Find where the given text appears and provide that cell's center as (X, Y) coordinate. 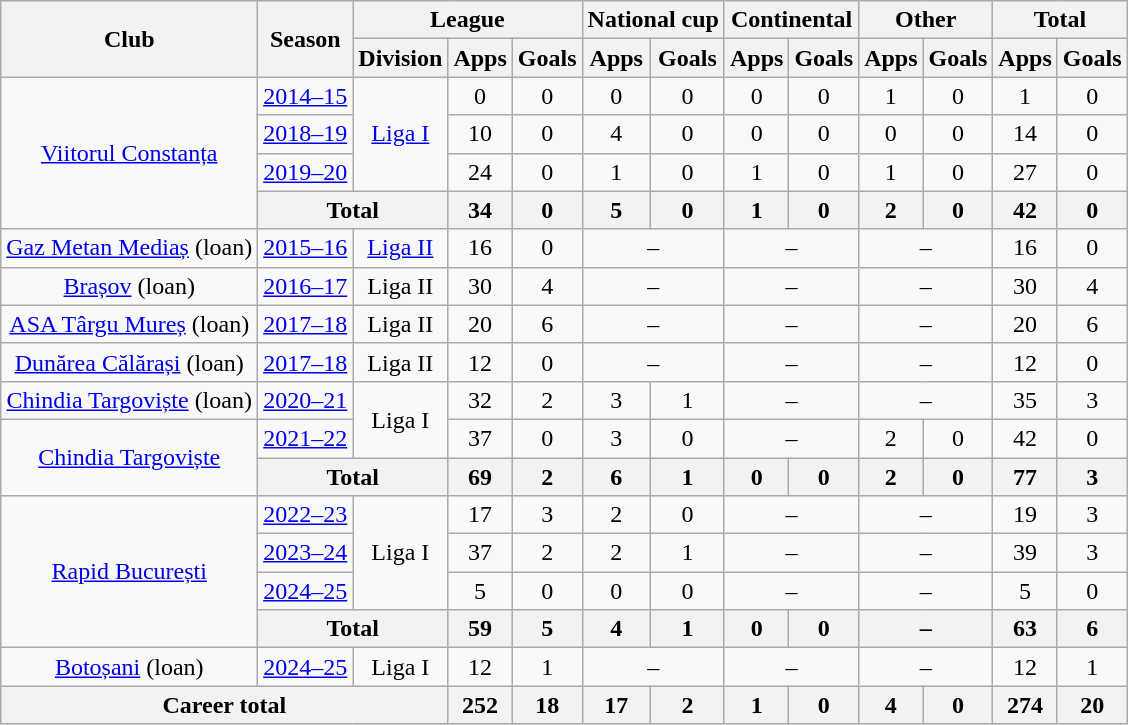
Chindia Targoviște (130, 457)
14 (1025, 134)
2019–20 (306, 172)
2016–17 (306, 286)
Rapid București (130, 572)
59 (480, 629)
Other (926, 20)
Club (130, 39)
2018–19 (306, 134)
Division (400, 58)
69 (480, 477)
2023–24 (306, 553)
2022–23 (306, 515)
39 (1025, 553)
2021–22 (306, 438)
Brașov (loan) (130, 286)
18 (547, 705)
Chindia Targoviște (loan) (130, 400)
Continental (791, 20)
Dunărea Călărași (loan) (130, 362)
2020–21 (306, 400)
24 (480, 172)
Botoșani (loan) (130, 667)
10 (480, 134)
63 (1025, 629)
Season (306, 39)
Viitorul Constanța (130, 153)
274 (1025, 705)
2014–15 (306, 96)
32 (480, 400)
National cup (653, 20)
League (468, 20)
19 (1025, 515)
Career total (224, 705)
2015–16 (306, 248)
35 (1025, 400)
27 (1025, 172)
Gaz Metan Mediaș (loan) (130, 248)
ASA Târgu Mureș (loan) (130, 324)
34 (480, 210)
252 (480, 705)
77 (1025, 477)
